Identify which cell holds the provided text, then report its (X, Y) central coordinate. 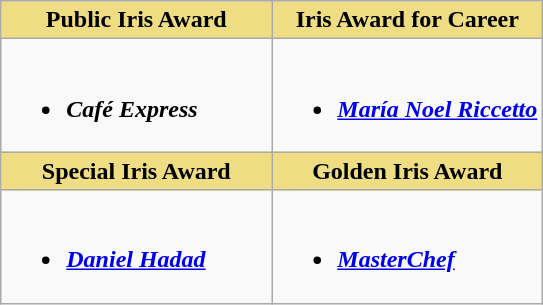
MasterChef (408, 246)
Special Iris Award (136, 171)
María Noel Riccetto (408, 96)
Golden Iris Award (408, 171)
Café Express (136, 96)
Iris Award for Career (408, 20)
Daniel Hadad (136, 246)
Public Iris Award (136, 20)
